Return [X, Y] of the center of cell containing provided text 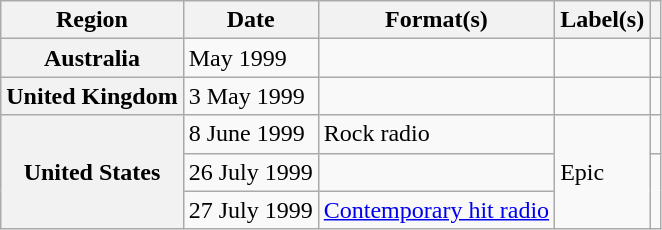
8 June 1999 [250, 134]
3 May 1999 [250, 96]
Epic [602, 172]
United Kingdom [92, 96]
Rock radio [436, 134]
27 July 1999 [250, 210]
Australia [92, 58]
26 July 1999 [250, 172]
Region [92, 20]
United States [92, 172]
Date [250, 20]
Format(s) [436, 20]
Contemporary hit radio [436, 210]
Label(s) [602, 20]
May 1999 [250, 58]
